Determine the (x, y) coordinate at the center of the cell enclosing the given text.  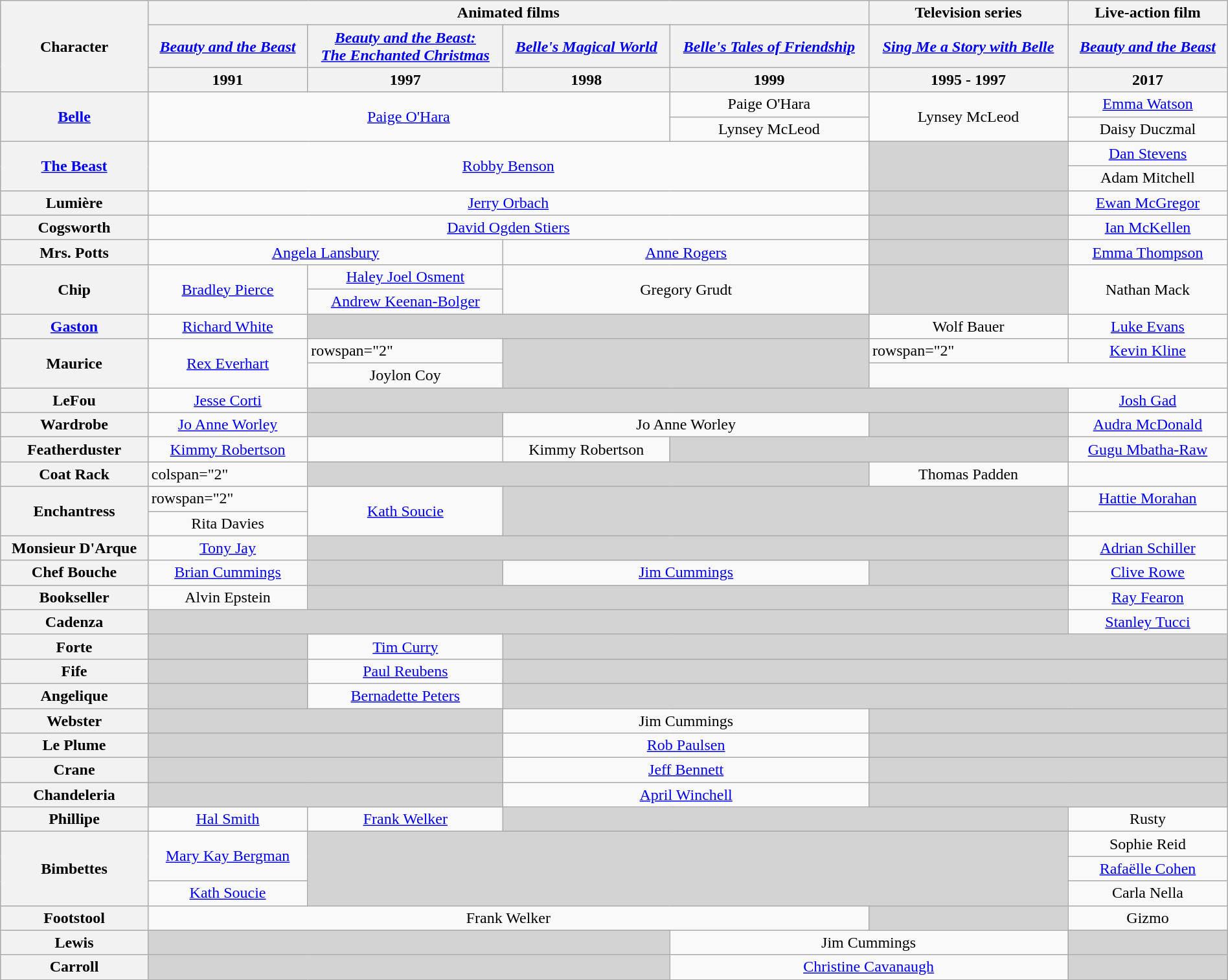
Adrian Schiller (1148, 548)
Tim Curry (405, 646)
Jerry Orbach (508, 203)
Gaston (74, 326)
Rusty (1148, 819)
Daisy Duczmal (1148, 129)
1999 (769, 80)
Audra McDonald (1148, 425)
Stanley Tucci (1148, 622)
April Winchell (686, 795)
Rex Everhart (227, 363)
Andrew Keenan-Bolger (405, 301)
Emma Thompson (1148, 252)
Rita Davies (227, 523)
Carroll (74, 967)
1995 - 1997 (968, 80)
Belle's Tales of Friendship (769, 47)
Mary Kay Bergman (227, 856)
Rob Paulsen (686, 746)
Ian McKellen (1148, 227)
Ewan McGregor (1148, 203)
Rafaëlle Cohen (1148, 869)
Featherduster (74, 450)
Kevin Kline (1148, 351)
Gugu Mbatha-Raw (1148, 450)
Footstool (74, 918)
Character (74, 47)
Television series (968, 13)
Sophie Reid (1148, 844)
colspan="2" (227, 474)
Haley Joel Osment (405, 277)
Carla Nella (1148, 893)
Bernadette Peters (405, 696)
Anne Rogers (686, 252)
Belle's Magical World (587, 47)
Alvin Epstein (227, 597)
Forte (74, 646)
Josh Gad (1148, 400)
Sing Me a Story with Belle (968, 47)
Angela Lansbury (325, 252)
Animated films (508, 13)
Live-action film (1148, 13)
Angelique (74, 696)
Paul Reubens (405, 671)
Chandeleria (74, 795)
Richard White (227, 326)
Hattie Morahan (1148, 499)
Christine Cavanaugh (869, 967)
Tony Jay (227, 548)
Chef Bouche (74, 573)
Cogsworth (74, 227)
Wolf Bauer (968, 326)
Robby Benson (508, 166)
Ray Fearon (1148, 597)
1998 (587, 80)
LeFou (74, 400)
Maurice (74, 363)
Mrs. Potts (74, 252)
Luke Evans (1148, 326)
Dan Stevens (1148, 154)
Bookseller (74, 597)
Gizmo (1148, 918)
1997 (405, 80)
Monsieur D'Arque (74, 548)
Adam Mitchell (1148, 178)
The Beast (74, 166)
Nathan Mack (1148, 289)
Hal Smith (227, 819)
Webster (74, 721)
Wardrobe (74, 425)
Coat Rack (74, 474)
Bradley Pierce (227, 289)
Lewis (74, 942)
Gregory Grudt (686, 289)
Joylon Coy (405, 376)
Emma Watson (1148, 104)
Fife (74, 671)
Bimbettes (74, 869)
Cadenza (74, 622)
Jeff Bennett (686, 770)
Thomas Padden (968, 474)
David Ogden Stiers (508, 227)
Clive Rowe (1148, 573)
2017 (1148, 80)
Beauty and the Beast:The Enchanted Christmas (405, 47)
1991 (227, 80)
Chip (74, 289)
Phillipe (74, 819)
Le Plume (74, 746)
Belle (74, 117)
Brian Cummings (227, 573)
Enchantress (74, 511)
Crane (74, 770)
Jesse Corti (227, 400)
Lumière (74, 203)
